Extract the (x, y) coordinate from the center of the cell holding the provided text.  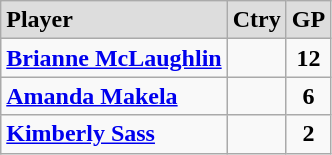
12 (308, 58)
6 (308, 96)
Ctry (256, 20)
Brianne McLaughlin (114, 58)
GP (308, 20)
Player (114, 20)
Amanda Makela (114, 96)
Kimberly Sass (114, 134)
2 (308, 134)
